Provide the (x, y) coordinate of the cell's center where the given text is located.  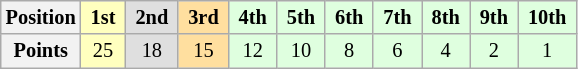
6 (397, 51)
2 (494, 51)
18 (152, 51)
9th (494, 17)
Position (41, 17)
25 (104, 51)
4 (446, 51)
8 (349, 51)
8th (446, 17)
5th (301, 17)
12 (253, 51)
3rd (203, 17)
7th (397, 17)
1st (104, 17)
Points (41, 51)
15 (203, 51)
1 (547, 51)
10th (547, 17)
10 (301, 51)
2nd (152, 17)
4th (253, 17)
6th (349, 17)
